Identify which cell holds the provided text, then report its (X, Y) central coordinate. 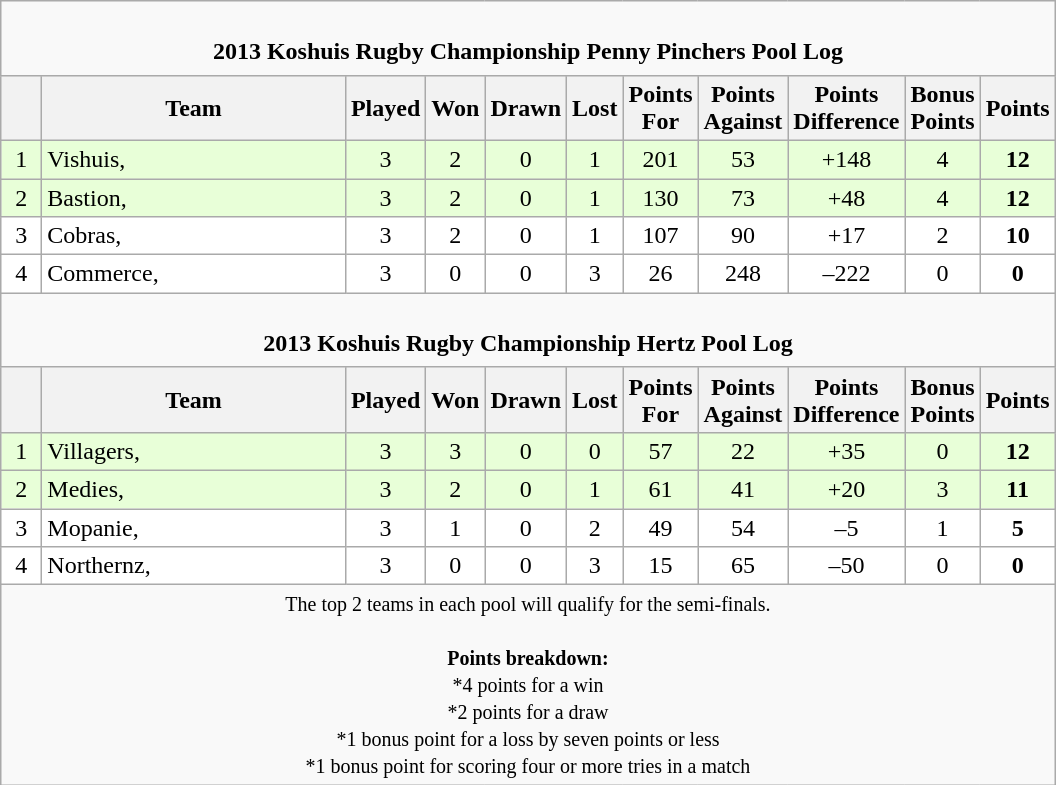
Mopanie, (194, 527)
41 (743, 489)
11 (1018, 489)
+148 (846, 159)
49 (660, 527)
90 (743, 236)
Villagers, (194, 451)
10 (1018, 236)
53 (743, 159)
Northernz, (194, 566)
Commerce, (194, 274)
Medies, (194, 489)
+20 (846, 489)
248 (743, 274)
+35 (846, 451)
+17 (846, 236)
26 (660, 274)
65 (743, 566)
Vishuis, (194, 159)
–5 (846, 527)
Cobras, (194, 236)
–222 (846, 274)
+48 (846, 197)
57 (660, 451)
61 (660, 489)
54 (743, 527)
201 (660, 159)
15 (660, 566)
–50 (846, 566)
107 (660, 236)
22 (743, 451)
5 (1018, 527)
73 (743, 197)
130 (660, 197)
Bastion, (194, 197)
